Detect which cell encompasses the target text, then output its (X, Y) center coordinate. 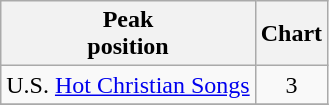
U.S. Hot Christian Songs (128, 85)
3 (291, 85)
Peakposition (128, 34)
Chart (291, 34)
